Locate the cell with the specified text and output its [X, Y] center coordinate. 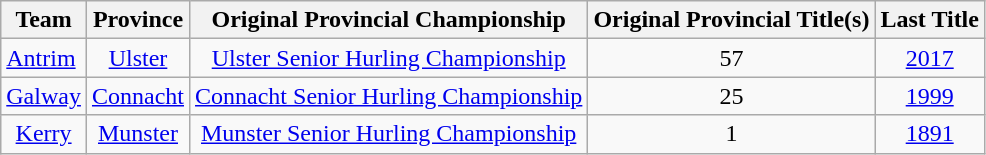
2017 [930, 58]
Antrim [44, 58]
Last Title [930, 20]
25 [732, 96]
1891 [930, 134]
Kerry [44, 134]
57 [732, 58]
Team [44, 20]
Ulster Senior Hurling Championship [389, 58]
Original Provincial Championship [389, 20]
Connacht [138, 96]
Original Provincial Title(s) [732, 20]
Connacht Senior Hurling Championship [389, 96]
1999 [930, 96]
Munster [138, 134]
Ulster [138, 58]
1 [732, 134]
Galway [44, 96]
Munster Senior Hurling Championship [389, 134]
Province [138, 20]
